Provide the (x, y) coordinate of the cell's center where the given text is located.  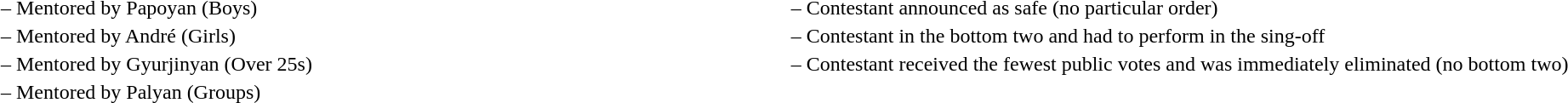
– Mentored by Gyurjinyan (Over 25s) (157, 64)
– Mentored by André (Girls) (157, 37)
